Output the [x, y] coordinate of the center of the cell containing the given text.  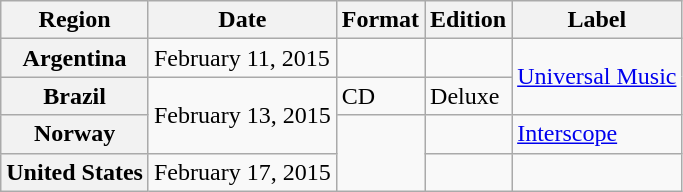
February 11, 2015 [242, 58]
Edition [468, 20]
Deluxe [468, 96]
Date [242, 20]
Norway [75, 134]
February 17, 2015 [242, 172]
Label [597, 20]
Universal Music [597, 77]
Argentina [75, 58]
Interscope [597, 134]
Brazil [75, 96]
Region [75, 20]
United States [75, 172]
Format [380, 20]
CD [380, 96]
February 13, 2015 [242, 115]
